Determine the [X, Y] coordinate at the center of the cell enclosing the given text.  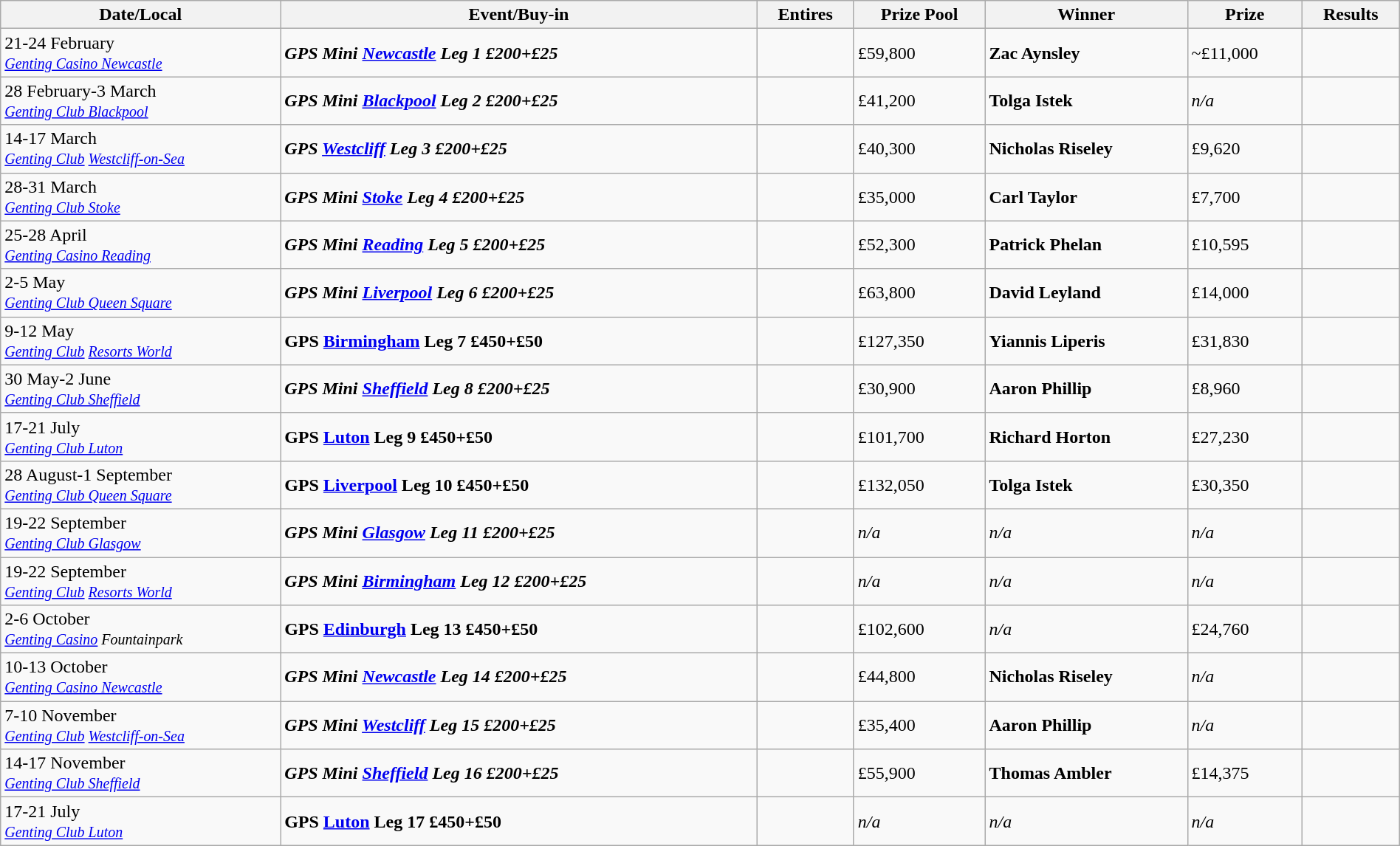
£35,400 [919, 725]
£24,760 [1245, 629]
GPS Edinburgh Leg 13 £450+£50 [519, 629]
GPS Mini Sheffield Leg 16 £200+£25 [519, 774]
28-31 MarchGenting Club Stoke [140, 196]
£44,800 [919, 678]
GPS Mini Reading Leg 5 £200+£25 [519, 245]
30 May-2 JuneGenting Club Sheffield [140, 388]
£31,830 [1245, 341]
£127,350 [919, 341]
£41,200 [919, 100]
GPS Mini Westcliff Leg 15 £200+£25 [519, 725]
GPS Luton Leg 17 £450+£50 [519, 821]
Carl Taylor [1086, 196]
£10,595 [1245, 245]
£35,000 [919, 196]
Patrick Phelan [1086, 245]
2-5 MayGenting Club Queen Square [140, 292]
£59,800 [919, 53]
Prize [1245, 15]
25-28 AprilGenting Casino Reading [140, 245]
GPS Luton Leg 9 £450+£50 [519, 437]
£9,620 [1245, 149]
GPS Mini Birmingham Leg 12 £200+£25 [519, 580]
£40,300 [919, 149]
Date/Local [140, 15]
GPS Westcliff Leg 3 £200+£25 [519, 149]
£132,050 [919, 484]
£27,230 [1245, 437]
£52,300 [919, 245]
GPS Mini Blackpool Leg 2 £200+£25 [519, 100]
£30,900 [919, 388]
GPS Mini Newcastle Leg 1 £200+£25 [519, 53]
21-24 FebruaryGenting Casino Newcastle [140, 53]
£102,600 [919, 629]
£55,900 [919, 774]
Thomas Ambler [1086, 774]
2-6 OctoberGenting Casino Fountainpark [140, 629]
28 August-1 SeptemberGenting Club Queen Square [140, 484]
14-17 NovemberGenting Club Sheffield [140, 774]
Yiannis Liperis [1086, 341]
28 February-3 MarchGenting Club Blackpool [140, 100]
GPS Liverpool Leg 10 £450+£50 [519, 484]
GPS Mini Newcastle Leg 14 £200+£25 [519, 678]
Results [1351, 15]
GPS Mini Sheffield Leg 8 £200+£25 [519, 388]
~£11,000 [1245, 53]
David Leyland [1086, 292]
£101,700 [919, 437]
7-10 NovemberGenting Club Westcliff-on-Sea [140, 725]
£8,960 [1245, 388]
£7,700 [1245, 196]
GPS Mini Liverpool Leg 6 £200+£25 [519, 292]
£14,375 [1245, 774]
GPS Mini Glasgow Leg 11 £200+£25 [519, 533]
GPS Birmingham Leg 7 £450+£50 [519, 341]
£63,800 [919, 292]
19-22 SeptemberGenting Club Glasgow [140, 533]
Event/Buy-in [519, 15]
Entires [805, 15]
GPS Mini Stoke Leg 4 £200+£25 [519, 196]
Winner [1086, 15]
10-13 OctoberGenting Casino Newcastle [140, 678]
Prize Pool [919, 15]
9-12 MayGenting Club Resorts World [140, 341]
£30,350 [1245, 484]
19-22 SeptemberGenting Club Resorts World [140, 580]
Richard Horton [1086, 437]
14-17 MarchGenting Club Westcliff-on-Sea [140, 149]
Zac Aynsley [1086, 53]
£14,000 [1245, 292]
